Provide the [x, y] coordinate of the cell's center where the given text is located.  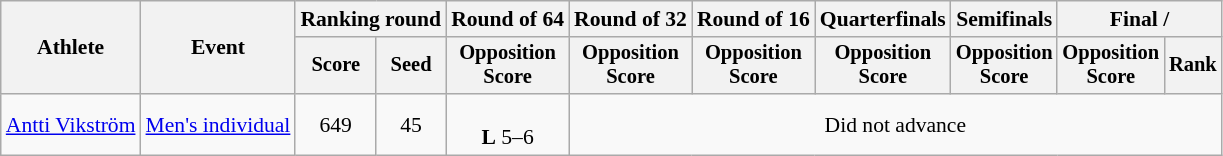
Score [336, 66]
45 [411, 124]
Seed [411, 66]
L 5–6 [508, 124]
Did not advance [896, 124]
Round of 64 [508, 19]
Round of 16 [754, 19]
Rank [1193, 66]
Quarterfinals [883, 19]
Ranking round [370, 19]
Athlete [71, 48]
Event [218, 48]
649 [336, 124]
Antti Vikström [71, 124]
Semifinals [1004, 19]
Men's individual [218, 124]
Final / [1139, 19]
Round of 32 [630, 19]
